Detect which cell encompasses the target text, then output its (X, Y) center coordinate. 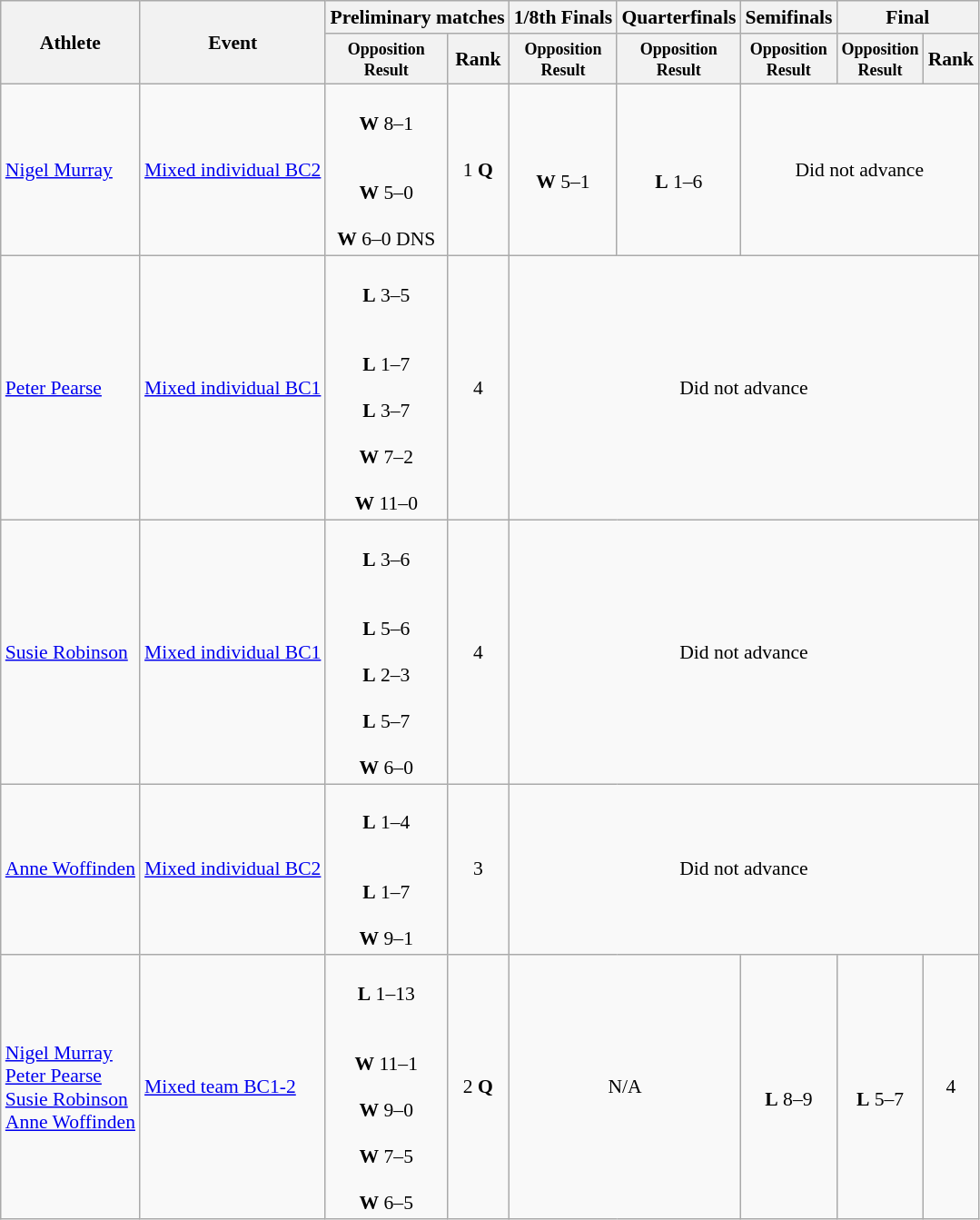
Nigel MurrayPeter PearseSusie RobinsonAnne Woffinden (71, 1088)
Peter Pearse (71, 389)
Quarterfinals (678, 17)
L 5–7 (879, 1088)
L 1–4 L 1–7 W 9–1 (386, 870)
Athlete (71, 43)
Event (233, 43)
Mixed team BC1-2 (233, 1088)
L 3–5 L 1–7 L 3–7 W 7–2 W 11–0 (386, 389)
Final (907, 17)
Preliminary matches (417, 17)
1 Q (478, 171)
Anne Woffinden (71, 870)
Nigel Murray (71, 171)
N/A (625, 1088)
W 5–1 (563, 171)
L 3–6 L 5–6 L 2–3 L 5–7 W 6–0 (386, 652)
3 (478, 870)
1/8th Finals (563, 17)
Susie Robinson (71, 652)
Semifinals (788, 17)
L 8–9 (788, 1088)
L 1–6 (678, 171)
W 8–1 W 5–0 W 6–0 DNS (386, 171)
2 Q (478, 1088)
L 1–13W 11–1 W 9–0 W 7–5 W 6–5 (386, 1088)
